From the cell containing the given text, extract its center point as [X, Y] coordinate. 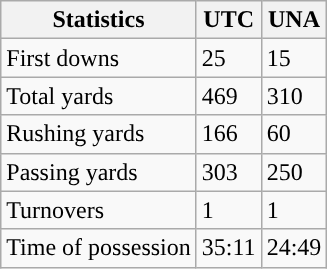
310 [294, 96]
Time of possession [99, 248]
24:49 [294, 248]
35:11 [228, 248]
250 [294, 172]
303 [228, 172]
15 [294, 58]
469 [228, 96]
UTC [228, 20]
Total yards [99, 96]
60 [294, 134]
166 [228, 134]
First downs [99, 58]
25 [228, 58]
Statistics [99, 20]
UNA [294, 20]
Rushing yards [99, 134]
Passing yards [99, 172]
Turnovers [99, 210]
